Detect which cell encompasses the target text, then output its [x, y] center coordinate. 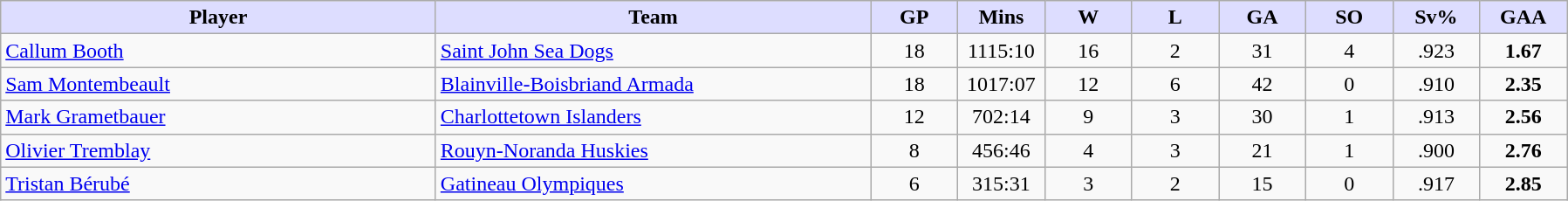
.917 [1436, 184]
GAA [1523, 17]
21 [1263, 150]
Blainville-Boisbriand Armada [653, 84]
.900 [1436, 150]
Team [653, 17]
2.76 [1523, 150]
GA [1263, 17]
Sam Montembeault [218, 84]
Olivier Tremblay [218, 150]
Mark Grametbauer [218, 117]
1.67 [1523, 51]
.910 [1436, 84]
2.85 [1523, 184]
8 [914, 150]
30 [1263, 117]
Charlottetown Islanders [653, 117]
SO [1349, 17]
L [1175, 17]
9 [1088, 117]
W [1088, 17]
42 [1263, 84]
Callum Booth [218, 51]
2.56 [1523, 117]
Tristan Bérubé [218, 184]
Rouyn-Noranda Huskies [653, 150]
456:46 [1002, 150]
15 [1263, 184]
1017:07 [1002, 84]
1115:10 [1002, 51]
.913 [1436, 117]
31 [1263, 51]
Mins [1002, 17]
315:31 [1002, 184]
Gatineau Olympiques [653, 184]
.923 [1436, 51]
16 [1088, 51]
GP [914, 17]
2.35 [1523, 84]
702:14 [1002, 117]
Sv% [1436, 17]
Saint John Sea Dogs [653, 51]
Player [218, 17]
